Search for the cell housing the specified text and yield its [X, Y] center coordinate. 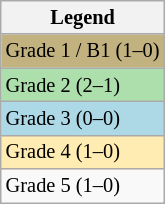
Grade 4 (1–0) [83, 152]
Legend [83, 17]
Grade 3 (0–0) [83, 118]
Grade 1 / B1 (1–0) [83, 51]
Grade 5 (1–0) [83, 186]
Grade 2 (2–1) [83, 85]
